Pinpoint the cell where the given text exists, returning its (X, Y) midpoint coordinate. 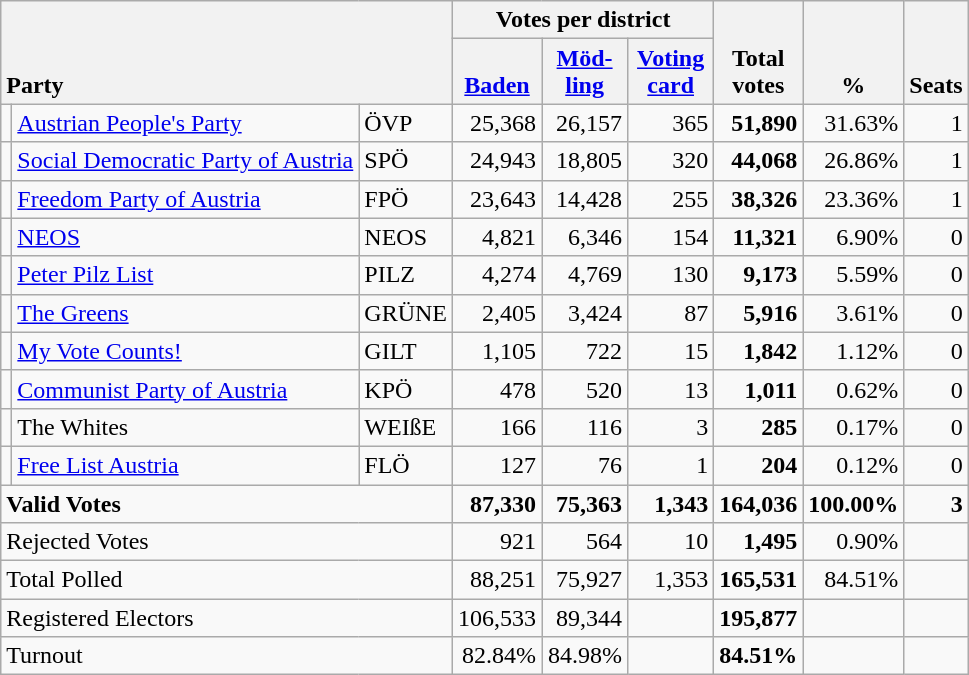
166 (498, 427)
GRÜNE (406, 313)
204 (758, 465)
3,424 (585, 313)
1,495 (758, 542)
88,251 (498, 580)
106,533 (498, 618)
Turnout (227, 656)
23,643 (498, 199)
320 (671, 161)
0.62% (854, 389)
26,157 (585, 123)
Registered Electors (227, 618)
3.61% (854, 313)
44,068 (758, 161)
Votingcard (671, 72)
1.12% (854, 351)
0.17% (854, 427)
4,769 (585, 275)
82.84% (498, 656)
25,368 (498, 123)
GILT (406, 351)
87 (671, 313)
722 (585, 351)
285 (758, 427)
365 (671, 123)
Totalvotes (758, 52)
FLÖ (406, 465)
116 (585, 427)
24,943 (498, 161)
WEIßE (406, 427)
1,842 (758, 351)
Communist Party of Austria (186, 389)
The Greens (186, 313)
10 (671, 542)
Freedom Party of Austria (186, 199)
Rejected Votes (227, 542)
My Vote Counts! (186, 351)
Möd-ling (585, 72)
75,927 (585, 580)
1,105 (498, 351)
4,821 (498, 237)
0.90% (854, 542)
0.12% (854, 465)
1,343 (671, 503)
5,916 (758, 313)
23.36% (854, 199)
ÖVP (406, 123)
Seats (936, 52)
6.90% (854, 237)
165,531 (758, 580)
26.86% (854, 161)
130 (671, 275)
Social Democratic Party of Austria (186, 161)
75,363 (585, 503)
13 (671, 389)
51,890 (758, 123)
84.98% (585, 656)
255 (671, 199)
6,346 (585, 237)
Valid Votes (227, 503)
921 (498, 542)
564 (585, 542)
KPÖ (406, 389)
Peter Pilz List (186, 275)
14,428 (585, 199)
PILZ (406, 275)
4,274 (498, 275)
195,877 (758, 618)
FPÖ (406, 199)
2,405 (498, 313)
100.00% (854, 503)
520 (585, 389)
Total Polled (227, 580)
Party (227, 52)
154 (671, 237)
The Whites (186, 427)
87,330 (498, 503)
Free List Austria (186, 465)
18,805 (585, 161)
9,173 (758, 275)
1,353 (671, 580)
89,344 (585, 618)
Votes per district (584, 20)
1,011 (758, 389)
11,321 (758, 237)
Baden (498, 72)
SPÖ (406, 161)
127 (498, 465)
% (854, 52)
164,036 (758, 503)
15 (671, 351)
Austrian People's Party (186, 123)
478 (498, 389)
5.59% (854, 275)
31.63% (854, 123)
76 (585, 465)
38,326 (758, 199)
